Return [X, Y] of the center of cell containing provided text 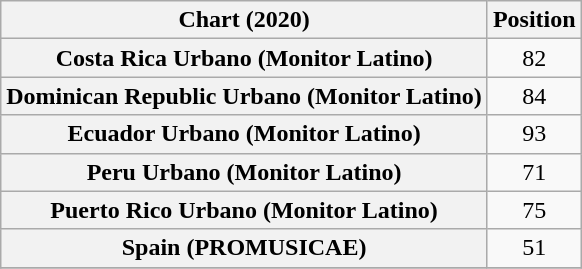
Puerto Rico Urbano (Monitor Latino) [244, 210]
Costa Rica Urbano (Monitor Latino) [244, 58]
51 [534, 248]
82 [534, 58]
93 [534, 134]
75 [534, 210]
Position [534, 20]
Ecuador Urbano (Monitor Latino) [244, 134]
Dominican Republic Urbano (Monitor Latino) [244, 96]
71 [534, 172]
Peru Urbano (Monitor Latino) [244, 172]
Chart (2020) [244, 20]
Spain (PROMUSICAE) [244, 248]
84 [534, 96]
